Determine the [x, y] coordinate at the center of the cell enclosing the given text.  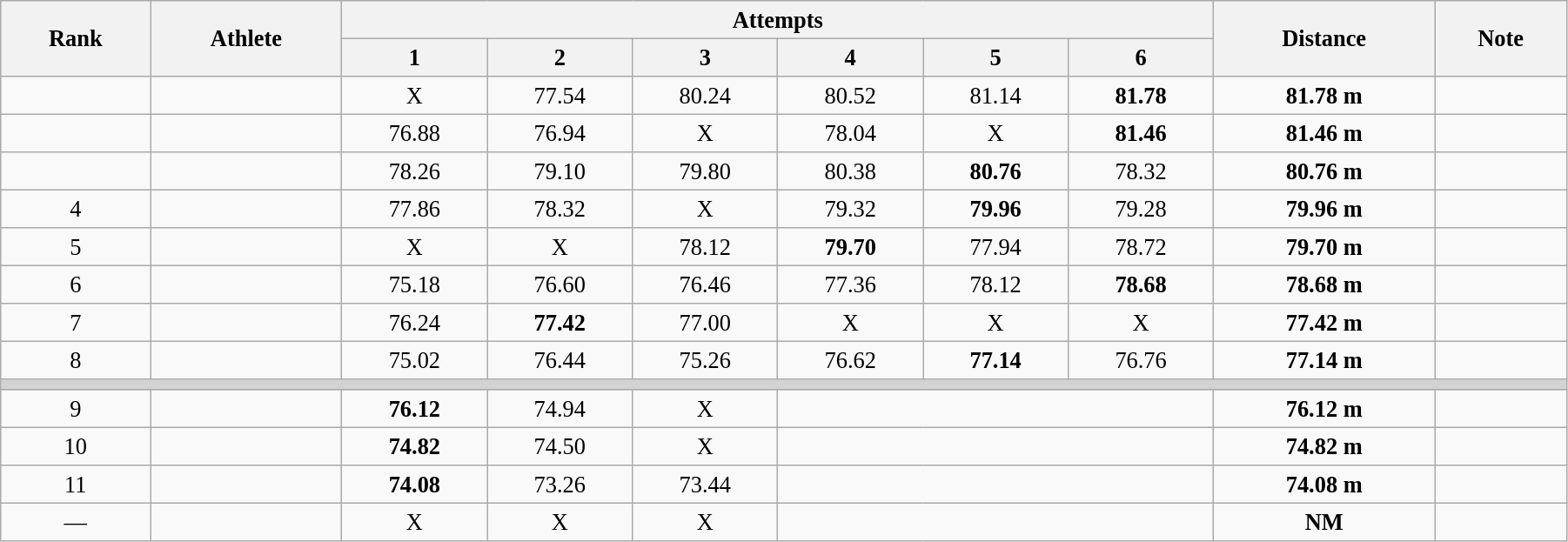
8 [76, 360]
7 [76, 323]
80.76 m [1324, 171]
Attempts [778, 19]
74.08 [414, 485]
76.62 [851, 360]
76.60 [560, 284]
9 [76, 409]
11 [76, 485]
79.80 [705, 171]
75.26 [705, 360]
76.94 [560, 133]
77.94 [995, 247]
10 [76, 446]
81.78 m [1324, 95]
74.82 m [1324, 446]
77.86 [414, 209]
78.04 [851, 133]
74.50 [560, 446]
Athlete [246, 38]
73.26 [560, 485]
78.26 [414, 171]
80.52 [851, 95]
79.28 [1142, 209]
76.12 m [1324, 409]
73.44 [705, 485]
76.44 [560, 360]
77.14 [995, 360]
79.96 [995, 209]
74.94 [560, 409]
76.76 [1142, 360]
81.46 [1142, 133]
78.68 [1142, 284]
77.42 m [1324, 323]
2 [560, 57]
75.18 [414, 284]
NM [1324, 522]
81.14 [995, 95]
81.78 [1142, 95]
81.46 m [1324, 133]
80.76 [995, 171]
77.00 [705, 323]
76.88 [414, 133]
Rank [76, 38]
79.10 [560, 171]
Distance [1324, 38]
77.14 m [1324, 360]
77.54 [560, 95]
1 [414, 57]
78.68 m [1324, 284]
— [76, 522]
74.82 [414, 446]
3 [705, 57]
78.72 [1142, 247]
76.46 [705, 284]
74.08 m [1324, 485]
80.24 [705, 95]
77.36 [851, 284]
79.32 [851, 209]
76.12 [414, 409]
79.70 [851, 247]
Note [1501, 38]
76.24 [414, 323]
80.38 [851, 171]
79.96 m [1324, 209]
77.42 [560, 323]
75.02 [414, 360]
79.70 m [1324, 247]
